Find where the given text appears and provide that cell's center as [x, y] coordinate. 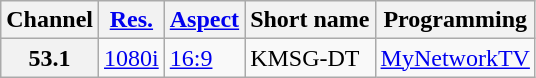
Channel [50, 20]
KMSG-DT [310, 58]
MyNetworkTV [455, 58]
53.1 [50, 58]
Short name [310, 20]
Aspect [204, 20]
Programming [455, 20]
1080i [132, 58]
Res. [132, 20]
16:9 [204, 58]
